Pinpoint the cell where the given text exists, returning its [X, Y] midpoint coordinate. 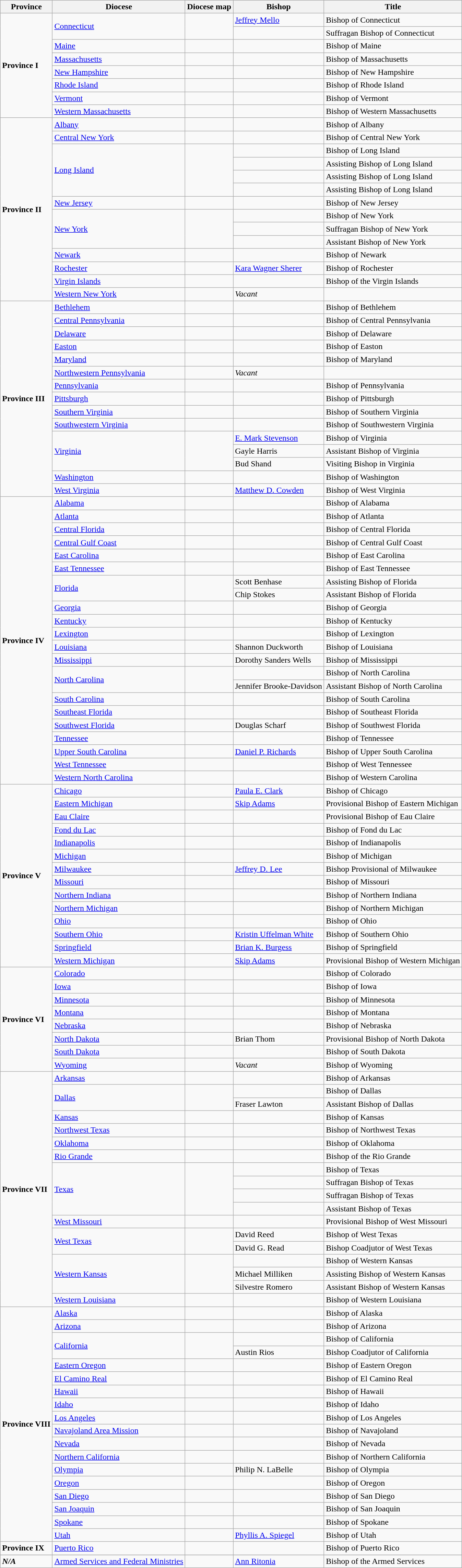
Bishop of Vermont [393, 98]
Bishop of Connecticut [393, 20]
Diocese [119, 7]
Bishop of Dallas [393, 1091]
Southern Virginia [119, 412]
Provisional Bishop of Eau Claire [393, 817]
Dorothy Sanders Wells [279, 660]
Bishop of Maryland [393, 359]
Bishop of Olympia [393, 1470]
Gayle Harris [279, 451]
Western Massachusetts [119, 111]
Springfield [119, 947]
Bishop of Puerto Rico [393, 1548]
Southern Ohio [119, 934]
Province VIII [26, 1424]
Bishop of Southwest Florida [393, 725]
Central Florida [119, 529]
Central New York [119, 137]
New Jersey [119, 203]
Bishop of Albany [393, 124]
West Virginia [119, 490]
Province III [26, 399]
Colorado [119, 973]
Bishop of Indianapolis [393, 843]
Kansas [119, 1117]
Province II [26, 209]
Michigan [119, 856]
Wyoming [119, 1065]
Provisional Bishop of North Dakota [393, 1039]
Northern Michigan [119, 908]
Assistant Bishop of Dallas [393, 1104]
Bishop of Hawaii [393, 1391]
Iowa [119, 986]
Bishop of Los Angeles [393, 1418]
Albany [119, 124]
Newark [119, 255]
Bud Shand [279, 464]
Jeffrey D. Lee [279, 869]
Bishop of Tennessee [393, 738]
Bishop of Springfield [393, 947]
Assistant Bishop of Florida [393, 595]
Bishop of Fond du Lac [393, 830]
Bishop of Minnesota [393, 1000]
Western Kansas [119, 1274]
Georgia [119, 608]
Fraser Lawton [279, 1104]
Western Louisiana [119, 1300]
Provisional Bishop of Western Michigan [393, 960]
Bishop of Spokane [393, 1522]
Diocese map [209, 7]
East Tennessee [119, 568]
New York [119, 229]
Bishop of Northern Michigan [393, 908]
Bishop of Delaware [393, 333]
New Hampshire [119, 72]
Title [393, 7]
Matthew D. Cowden [279, 490]
Bethlehem [119, 307]
Province [26, 7]
Bishop of Idaho [393, 1404]
Bishop of Central Gulf Coast [393, 542]
Washington [119, 477]
Delaware [119, 333]
Bishop of Western Kansas [393, 1261]
Central Pennsylvania [119, 320]
Kristin Uffelman White [279, 934]
Bishop of North Carolina [393, 673]
Eastern Michigan [119, 804]
San Diego [119, 1496]
Bishop of Western Louisiana [393, 1300]
Nebraska [119, 1026]
West Texas [119, 1241]
Western North Carolina [119, 777]
Silvestre Romero [279, 1287]
Northwestern Pennsylvania [119, 372]
Central Gulf Coast [119, 542]
Assisting Bishop of Florida [393, 582]
North Carolina [119, 680]
Bishop of Northern California [393, 1457]
Maine [119, 46]
Suffragan Bishop of Connecticut [393, 33]
Bishop of Rochester [393, 268]
Utah [119, 1535]
Easton [119, 346]
Bishop of Long Island [393, 150]
Louisiana [119, 647]
Pennsylvania [119, 386]
Bishop of Alabama [393, 503]
San Joaquin [119, 1509]
Bishop Coadjutor of West Texas [393, 1248]
Bishop of East Tennessee [393, 568]
Bishop of Central Florida [393, 529]
Province IX [26, 1548]
Rio Grande [119, 1156]
North Dakota [119, 1039]
Bishop of West Tennessee [393, 764]
Virginia [119, 451]
N/A [26, 1561]
Bishop of Massachusetts [393, 59]
Bishop of Bethlehem [393, 307]
Connecticut [119, 26]
Bishop of San Joaquin [393, 1509]
Bishop of Arkansas [393, 1078]
Bishop of Pennsylvania [393, 386]
Bishop of the Virgin Islands [393, 281]
California [119, 1346]
Eastern Oregon [119, 1365]
Florida [119, 588]
Bishop of New Jersey [393, 203]
Bishop of Upper South Carolina [393, 751]
Bishop of Western Carolina [393, 777]
El Camino Real [119, 1378]
Bishop of Northern Indiana [393, 895]
Bishop of Central New York [393, 137]
Bishop of Navajoland [393, 1431]
Austin Rios [279, 1352]
Long Island [119, 170]
Massachusetts [119, 59]
Bishop of Western Massachusetts [393, 111]
Bishop of Kentucky [393, 621]
Southwest Florida [119, 725]
Bishop of California [393, 1339]
Southeast Florida [119, 712]
Atlanta [119, 516]
Northwest Texas [119, 1130]
Bishop of Central Pennsylvania [393, 320]
Bishop of Chicago [393, 790]
David Reed [279, 1235]
Virgin Islands [119, 281]
Brian Thom [279, 1039]
Visiting Bishop in Virginia [393, 464]
Olympia [119, 1470]
Bishop of Texas [393, 1169]
Assisting Bishop of Western Kansas [393, 1274]
Bishop of Alaska [393, 1313]
Province VII [26, 1189]
Bishop [279, 7]
Daniel P. Richards [279, 751]
Bishop of Michigan [393, 856]
Bishop of Maine [393, 46]
Bishop of South Dakota [393, 1052]
Bishop of Missouri [393, 882]
Bishop of the Armed Services [393, 1561]
Michael Milliken [279, 1274]
Kentucky [119, 621]
South Carolina [119, 699]
Bishop of Northwest Texas [393, 1130]
Bishop of New York [393, 216]
Bishop of Virginia [393, 438]
Assistant Bishop of Western Kansas [393, 1287]
Bishop of Eastern Oregon [393, 1365]
Bishop of Nevada [393, 1444]
Province I [26, 66]
Oklahoma [119, 1143]
Bishop of East Carolina [393, 555]
Bishop of Iowa [393, 986]
Bishop of Easton [393, 346]
Assistant Bishop of North Carolina [393, 686]
Bishop of Arizona [393, 1326]
Bishop of the Rio Grande [393, 1156]
Jennifer Brooke-Davidson [279, 686]
Bishop of Southeast Florida [393, 712]
Provisional Bishop of Eastern Michigan [393, 804]
Eau Claire [119, 817]
Bishop of Pittsburgh [393, 399]
Mississippi [119, 660]
Assistant Bishop of Texas [393, 1208]
Assistant Bishop of Virginia [393, 451]
Ann Ritonia [279, 1561]
Western Michigan [119, 960]
Los Angeles [119, 1418]
South Dakota [119, 1052]
Northern California [119, 1457]
Shannon Duckworth [279, 647]
Bishop of Montana [393, 1013]
Provisional Bishop of West Missouri [393, 1222]
Bishop of El Camino Real [393, 1378]
Bishop of San Diego [393, 1496]
Upper South Carolina [119, 751]
Texas [119, 1189]
Bishop of Nebraska [393, 1026]
Province VI [26, 1019]
Vermont [119, 98]
Idaho [119, 1404]
Douglas Scharf [279, 725]
Fond du Lac [119, 830]
Kara Wagner Sherer [279, 268]
West Missouri [119, 1222]
Bishop of South Carolina [393, 699]
Suffragan Bishop of New York [393, 229]
Bishop of Mississippi [393, 660]
Rhode Island [119, 85]
Chip Stokes [279, 595]
Tennessee [119, 738]
Bishop of Utah [393, 1535]
Spokane [119, 1522]
Bishop of Kansas [393, 1117]
Bishop of Southwestern Virginia [393, 425]
Puerto Rico [119, 1548]
Missouri [119, 882]
Southwestern Virginia [119, 425]
Bishop of Southern Ohio [393, 934]
Hawaii [119, 1391]
Pittsburgh [119, 399]
Bishop Coadjutor of California [393, 1352]
Brian K. Burgess [279, 947]
Ohio [119, 921]
Lexington [119, 634]
Northern Indiana [119, 895]
Bishop of New Hampshire [393, 72]
Jeffrey Mello [279, 20]
Bishop of Washington [393, 477]
Bishop of Colorado [393, 973]
Nevada [119, 1444]
Montana [119, 1013]
Arkansas [119, 1078]
Phyllis A. Spiegel [279, 1535]
Bishop of Oklahoma [393, 1143]
East Carolina [119, 555]
E. Mark Stevenson [279, 438]
Milwaukee [119, 869]
Maryland [119, 359]
Assistant Bishop of New York [393, 242]
Bishop of Oregon [393, 1483]
Bishop of Ohio [393, 921]
Bishop of Southern Virginia [393, 412]
David G. Read [279, 1248]
Indianapolis [119, 843]
Western New York [119, 294]
Minnesota [119, 1000]
Bishop of Newark [393, 255]
West Tennessee [119, 764]
Chicago [119, 790]
Province V [26, 875]
Bishop of Lexington [393, 634]
Bishop of Rhode Island [393, 85]
Alaska [119, 1313]
Armed Services and Federal Ministries [119, 1561]
Bishop of Louisiana [393, 647]
Bishop of Atlanta [393, 516]
Bishop Provisional of Milwaukee [393, 869]
Paula E. Clark [279, 790]
Bishop of West Virginia [393, 490]
Dallas [119, 1097]
Bishop of West Texas [393, 1235]
Philip N. LaBelle [279, 1470]
Oregon [119, 1483]
Bishop of Wyoming [393, 1065]
Arizona [119, 1326]
Alabama [119, 503]
Scott Benhase [279, 582]
Province IV [26, 640]
Bishop of Georgia [393, 608]
Rochester [119, 268]
Navajoland Area Mission [119, 1431]
